Return the [x, y] coordinate for the center point of the cell that contains the specified text.  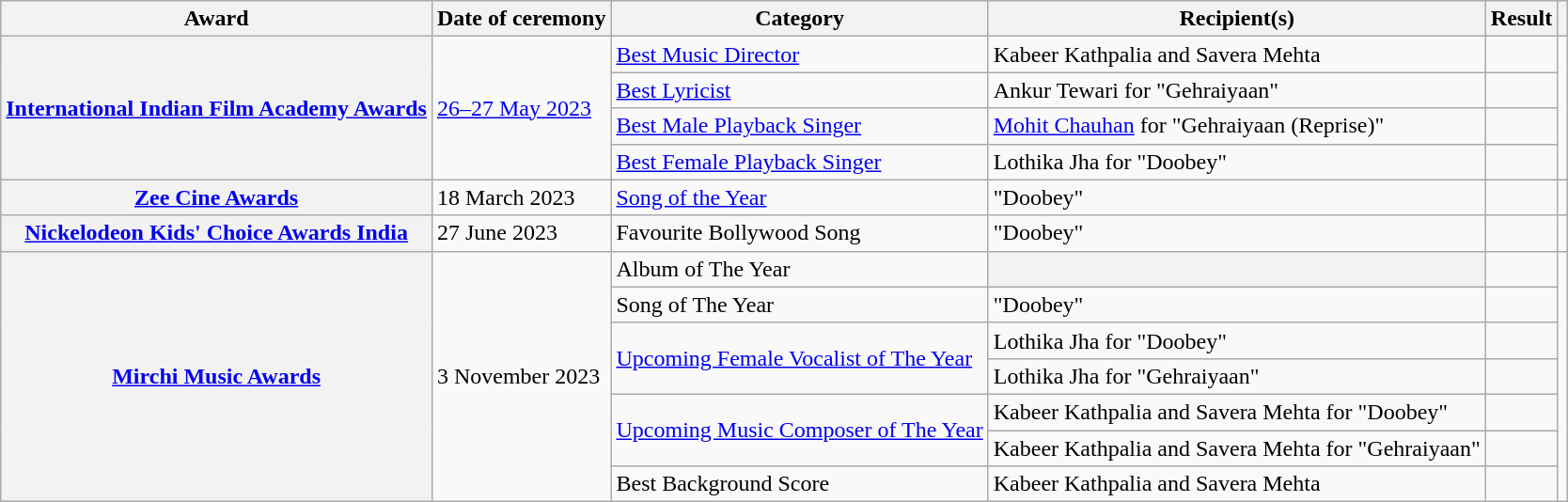
Zee Cine Awards [216, 197]
27 June 2023 [521, 233]
Lothika Jha for "Gehraiyaan" [1237, 376]
Mirchi Music Awards [216, 376]
Kabeer Kathpalia and Savera Mehta for "Gehraiyaan" [1237, 448]
3 November 2023 [521, 376]
Song of the Year [799, 197]
Album of The Year [799, 269]
Best Lyricist [799, 90]
Best Music Director [799, 55]
Date of ceremony [521, 19]
Category [799, 19]
International Indian Film Academy Awards [216, 108]
Best Male Playback Singer [799, 126]
Mohit Chauhan for "Gehraiyaan (Reprise)" [1237, 126]
Song of The Year [799, 305]
Favourite Bollywood Song [799, 233]
Nickelodeon Kids' Choice Awards India [216, 233]
Best Female Playback Singer [799, 162]
Best Background Score [799, 484]
Recipient(s) [1237, 19]
18 March 2023 [521, 197]
Result [1521, 19]
Award [216, 19]
Upcoming Female Vocalist of The Year [799, 358]
Kabeer Kathpalia and Savera Mehta for "Doobey" [1237, 412]
Upcoming Music Composer of The Year [799, 430]
Ankur Tewari for "Gehraiyaan" [1237, 90]
26–27 May 2023 [521, 108]
